Scan for the cell matching the given text and deliver its (X, Y) coordinate at center. 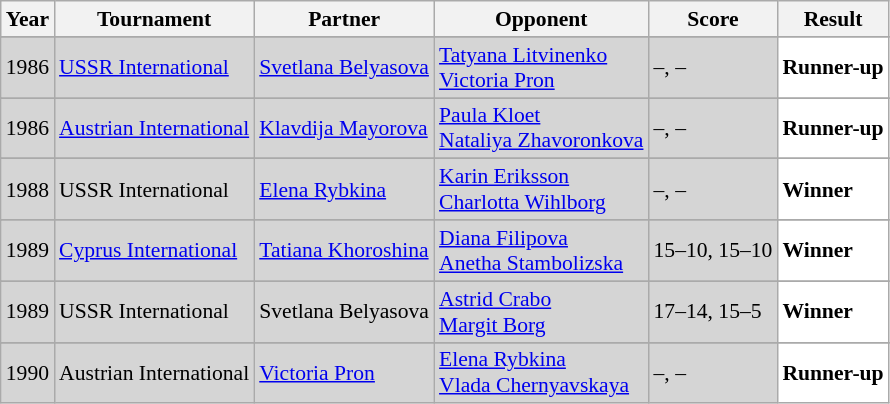
Tatyana Litvinenko Victoria Pron (542, 68)
Victoria Pron (344, 372)
Tournament (154, 19)
Score (714, 19)
Klavdija Mayorova (344, 128)
Diana Filipova Anetha Stambolizska (542, 250)
Partner (344, 19)
Result (832, 19)
Astrid Crabo Margit Borg (542, 312)
Elena Rybkina (344, 190)
1990 (28, 372)
Year (28, 19)
Karin Eriksson Charlotta Wihlborg (542, 190)
Tatiana Khoroshina (344, 250)
Elena Rybkina Vlada Chernyavskaya (542, 372)
17–14, 15–5 (714, 312)
Paula Kloet Nataliya Zhavoronkova (542, 128)
Opponent (542, 19)
1988 (28, 190)
Cyprus International (154, 250)
15–10, 15–10 (714, 250)
